Find where the given text appears and provide that cell's center as (X, Y) coordinate. 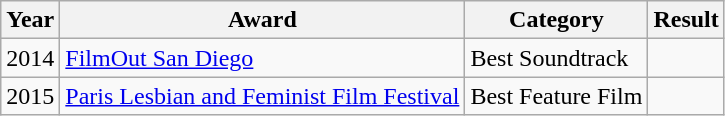
2015 (30, 96)
2014 (30, 58)
Year (30, 20)
Paris Lesbian and Feminist Film Festival (262, 96)
Best Feature Film (556, 96)
Award (262, 20)
Best Soundtrack (556, 58)
FilmOut San Diego (262, 58)
Result (686, 20)
Category (556, 20)
